Extract the (x, y) coordinate from the center of the cell holding the provided text.  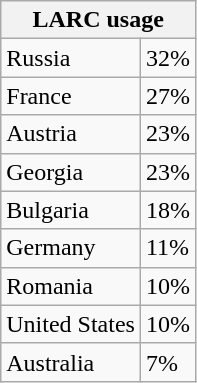
United States (71, 324)
27% (168, 96)
18% (168, 210)
Russia (71, 58)
7% (168, 362)
Georgia (71, 172)
LARC usage (98, 20)
Australia (71, 362)
Bulgaria (71, 210)
32% (168, 58)
France (71, 96)
Germany (71, 248)
Austria (71, 134)
11% (168, 248)
Romania (71, 286)
